Locate the cell with the specified text and output its (x, y) center coordinate. 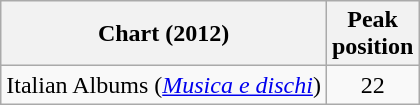
Italian Albums (Musica e dischi) (164, 85)
Peakposition (372, 34)
Chart (2012) (164, 34)
22 (372, 85)
